Determine the [x, y] coordinate at the center of the cell enclosing the given text.  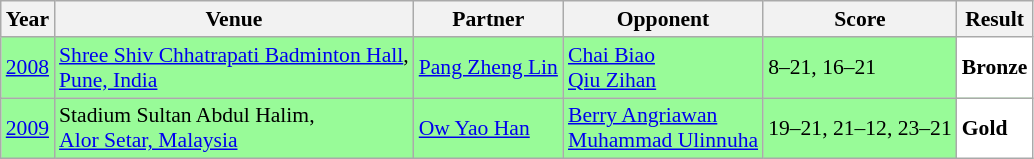
Ow Yao Han [488, 128]
Gold [995, 128]
Chai Biao Qiu Zihan [663, 68]
2008 [28, 68]
Stadium Sultan Abdul Halim,Alor Setar, Malaysia [234, 128]
2009 [28, 128]
Result [995, 19]
Berry Angriawan Muhammad Ulinnuha [663, 128]
Shree Shiv Chhatrapati Badminton Hall,Pune, India [234, 68]
8–21, 16–21 [860, 68]
Year [28, 19]
Bronze [995, 68]
Pang Zheng Lin [488, 68]
Partner [488, 19]
Score [860, 19]
19–21, 21–12, 23–21 [860, 128]
Opponent [663, 19]
Venue [234, 19]
